Provide the [X, Y] coordinate of the cell's center where the given text is located.  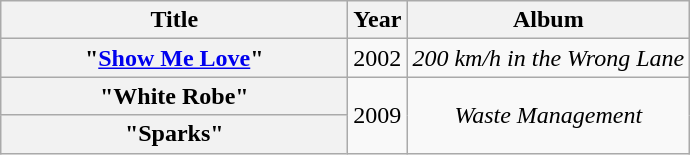
"Show Me Love" [174, 58]
2002 [378, 58]
2009 [378, 115]
200 km/h in the Wrong Lane [548, 58]
Waste Management [548, 115]
Album [548, 20]
Year [378, 20]
Title [174, 20]
"White Robe" [174, 96]
"Sparks" [174, 134]
